Pinpoint the cell where the given text exists, returning its [x, y] midpoint coordinate. 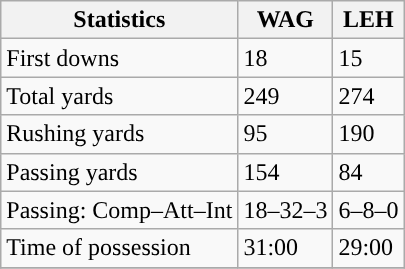
15 [368, 58]
Total yards [120, 96]
84 [368, 172]
18–32–3 [286, 210]
Time of possession [120, 248]
Statistics [120, 20]
WAG [286, 20]
274 [368, 96]
31:00 [286, 248]
95 [286, 134]
18 [286, 58]
First downs [120, 58]
190 [368, 134]
Passing yards [120, 172]
6–8–0 [368, 210]
154 [286, 172]
29:00 [368, 248]
Rushing yards [120, 134]
249 [286, 96]
LEH [368, 20]
Passing: Comp–Att–Int [120, 210]
